Scan for the cell matching the given text and deliver its (X, Y) coordinate at center. 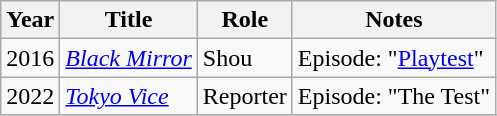
Title (128, 20)
Episode: "The Test" (394, 96)
2016 (30, 58)
Year (30, 20)
Episode: "Playtest" (394, 58)
Reporter (244, 96)
Role (244, 20)
Shou (244, 58)
Notes (394, 20)
Black Mirror (128, 58)
2022 (30, 96)
Tokyo Vice (128, 96)
